Provide the (X, Y) coordinate of the cell's center where the given text is located.  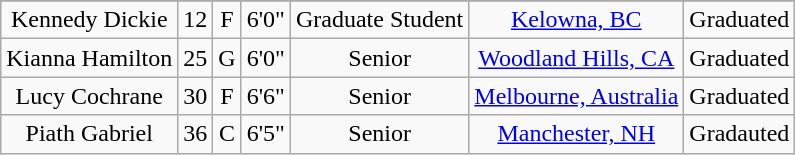
Piath Gabriel (90, 134)
Manchester, NH (576, 134)
C (227, 134)
Kennedy Dickie (90, 20)
Graduate Student (379, 20)
36 (196, 134)
6'6" (266, 96)
Melbourne, Australia (576, 96)
Lucy Cochrane (90, 96)
Kelowna, BC (576, 20)
12 (196, 20)
Woodland Hills, CA (576, 58)
Kianna Hamilton (90, 58)
Gradauted (740, 134)
30 (196, 96)
25 (196, 58)
6'5" (266, 134)
G (227, 58)
